Return the [X, Y] coordinate for the center point of the cell that contains the specified text.  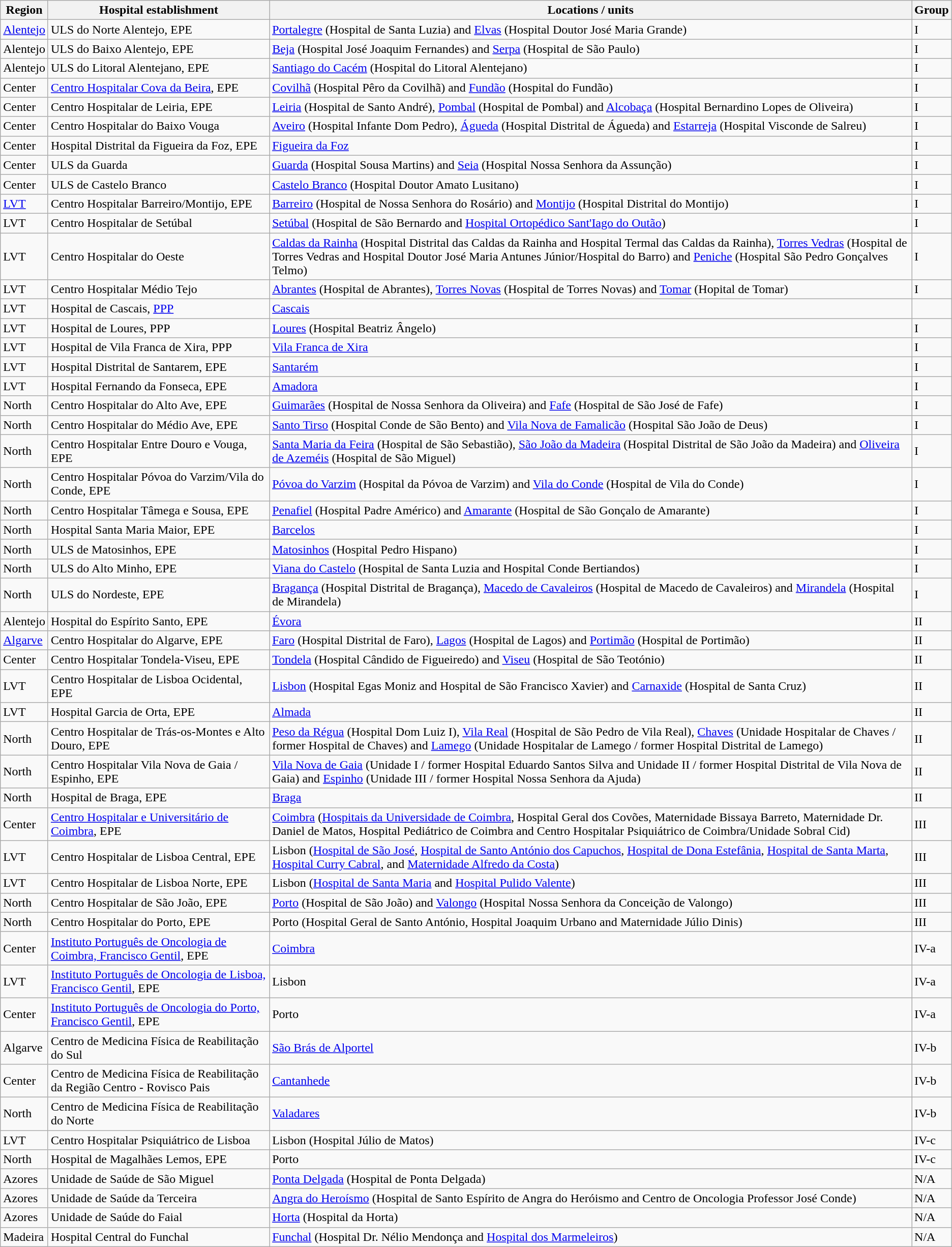
Barcelos [591, 530]
Figueira da Foz [591, 146]
Hospital Distrital de Santarem, EPE [159, 367]
Centro Hospitalar do Algarve, EPE [159, 641]
Centro Hospitalar do Porto, EPE [159, 922]
Hospital establishment [159, 10]
Centro Hospitalar do Oeste [159, 256]
Santiago do Cacém (Hospital do Litoral Alentejano) [591, 68]
Centro Hospitalar de São João, EPE [159, 903]
Setúbal (Hospital de São Bernardo and Hospital Ortopédico Sant'Iago do Outão) [591, 223]
Évora [591, 621]
Centro Hospitalar Barreiro/Montijo, EPE [159, 204]
Vila Franca de Xira [591, 347]
Cantanhede [591, 1081]
Faro (Hospital Distrital de Faro), Lagos (Hospital de Lagos) and Portimão (Hospital de Portimão) [591, 641]
Santo Tirso (Hospital Conde de São Bento) and Vila Nova de Famalicão (Hospital São João de Deus) [591, 425]
Guarda (Hospital Sousa Martins) and Seia (Hospital Nossa Senhora da Assunção) [591, 165]
Centro Hospitalar Vila Nova de Gaia / Espinho, EPE [159, 771]
Hospital de Magalhães Lemos, EPE [159, 1159]
Angra do Heroísmo (Hospital de Santo Espírito de Angra do Heróismo and Centro de Oncologia Professor José Conde) [591, 1198]
Lisbon (Hospital Egas Moniz and Hospital de São Francisco Xavier) and Carnaxide (Hospital de Santa Cruz) [591, 686]
ULS da Guarda [159, 165]
ULS do Nordeste, EPE [159, 594]
Hospital de Braga, EPE [159, 798]
Centro Hospitalar de Leiria, EPE [159, 107]
Tondela (Hospital Cândido de Figueiredo) and Viseu (Hospital de São Teotónio) [591, 660]
Centro Hospitalar Entre Douro e Vouga, EPE [159, 451]
Viana do Castelo (Hospital de Santa Luzia and Hospital Conde Bertiandos) [591, 568]
Centro Hospitalar Póvoa do Varzim/Vila do Conde, EPE [159, 484]
Valadares [591, 1114]
Portalegre (Hospital de Santa Luzia) and Elvas (Hospital Doutor José Maria Grande) [591, 30]
Instituto Português de Oncologia do Porto, Francisco Gentil, EPE [159, 1014]
Barreiro (Hospital de Nossa Senhora do Rosário) and Montijo (Hospital Distrital do Montijo) [591, 204]
Hospital Garcia de Orta, EPE [159, 712]
Centro Hospitalar do Alto Ave, EPE [159, 405]
Centro Hospitalar de Trás-os-Montes e Alto Douro, EPE [159, 739]
Bragança (Hospital Distrital de Bragança), Macedo de Cavaleiros (Hospital de Macedo de Cavaleiros) and Mirandela (Hospital de Mirandela) [591, 594]
ULS do Norte Alentejo, EPE [159, 30]
Hospital do Espírito Santo, EPE [159, 621]
Beja (Hospital José Joaquim Fernandes) and Serpa (Hospital de São Paulo) [591, 49]
Locations / units [591, 10]
Santarém [591, 367]
ULS do Baixo Alentejo, EPE [159, 49]
Matosinhos (Hospital Pedro Hispano) [591, 549]
Aveiro (Hospital Infante Dom Pedro), Águeda (Hospital Distrital de Águeda) and Estarreja (Hospital Visconde de Salreu) [591, 126]
Instituto Português de Oncologia de Coimbra, Francisco Gentil, EPE [159, 948]
Centro Hospitalar Psiquiátrico de Lisboa [159, 1140]
Centro Hospitalar Médio Tejo [159, 289]
Lisbon (Hospital Júlio de Matos) [591, 1140]
Ponta Delgada (Hospital de Ponta Delgada) [591, 1179]
Leiria (Hospital de Santo André), Pombal (Hospital de Pombal) and Alcobaça (Hospital Bernardino Lopes de Oliveira) [591, 107]
Centro Hospitalar Tâmega e Sousa, EPE [159, 510]
Coimbra [591, 948]
Hospital Distrital da Figueira da Foz, EPE [159, 146]
Hospital de Cascais, PPP [159, 309]
Castelo Branco (Hospital Doutor Amato Lusitano) [591, 184]
Centro de Medicina Física de Reabilitação do Sul [159, 1047]
Hospital Santa Maria Maior, EPE [159, 530]
Hospital Fernando da Fonseca, EPE [159, 386]
Centro Hospitalar e Universitário de Coimbra, EPE [159, 824]
Centro Hospitalar de Setúbal [159, 223]
Amadora [591, 386]
Unidade de Saúde da Terceira [159, 1198]
Instituto Português de Oncologia de Lisboa, Francisco Gentil, EPE [159, 981]
Centro Hospitalar do Baixo Vouga [159, 126]
Lisbon (Hospital de Santa Maria and Hospital Pulido Valente) [591, 883]
Funchal (Hospital Dr. Nélio Mendonça and Hospital dos Marmeleiros) [591, 1237]
Centro de Medicina Física de Reabilitação do Norte [159, 1114]
Porto (Hospital Geral de Santo António, Hospital Joaquim Urbano and Maternidade Júlio Dinis) [591, 922]
Abrantes (Hospital de Abrantes), Torres Novas (Hospital de Torres Novas) and Tomar (Hopital de Tomar) [591, 289]
São Brás de Alportel [591, 1047]
Hospital de Vila Franca de Xira, PPP [159, 347]
Centro de Medicina Física de Reabilitação da Região Centro - Rovisco Pais [159, 1081]
Horta (Hospital da Horta) [591, 1217]
Unidade de Saúde do Faial [159, 1217]
ULS de Matosinhos, EPE [159, 549]
Centro Hospitalar de Lisboa Norte, EPE [159, 883]
Loures (Hospital Beatriz Ângelo) [591, 328]
Centro Hospitalar Tondela-Viseu, EPE [159, 660]
Penafiel (Hospital Padre Américo) and Amarante (Hospital de São Gonçalo de Amarante) [591, 510]
Póvoa do Varzim (Hospital da Póvoa de Varzim) and Vila do Conde (Hospital de Vila do Conde) [591, 484]
Guimarães (Hospital de Nossa Senhora da Oliveira) and Fafe (Hospital de São José de Fafe) [591, 405]
Group [932, 10]
Unidade de Saúde de São Miguel [159, 1179]
Braga [591, 798]
ULS de Castelo Branco [159, 184]
ULS do Alto Minho, EPE [159, 568]
Centro Hospitalar do Médio Ave, EPE [159, 425]
Almada [591, 712]
ULS do Litoral Alentejano, EPE [159, 68]
Hospital de Loures, PPP [159, 328]
Centro Hospitalar de Lisboa Ocidental, EPE [159, 686]
Madeira [24, 1237]
Centro Hospitalar de Lisboa Central, EPE [159, 857]
Region [24, 10]
Hospital Central do Funchal [159, 1237]
Centro Hospitalar Cova da Beira, EPE [159, 88]
Cascais [591, 309]
Porto (Hospital de São João) and Valongo (Hospital Nossa Senhora da Conceição de Valongo) [591, 903]
Lisbon [591, 981]
Covilhã (Hospital Pêro da Covilhã) and Fundão (Hospital do Fundão) [591, 88]
